For the text-containing cell, return its midpoint in [X, Y] coordinate format. 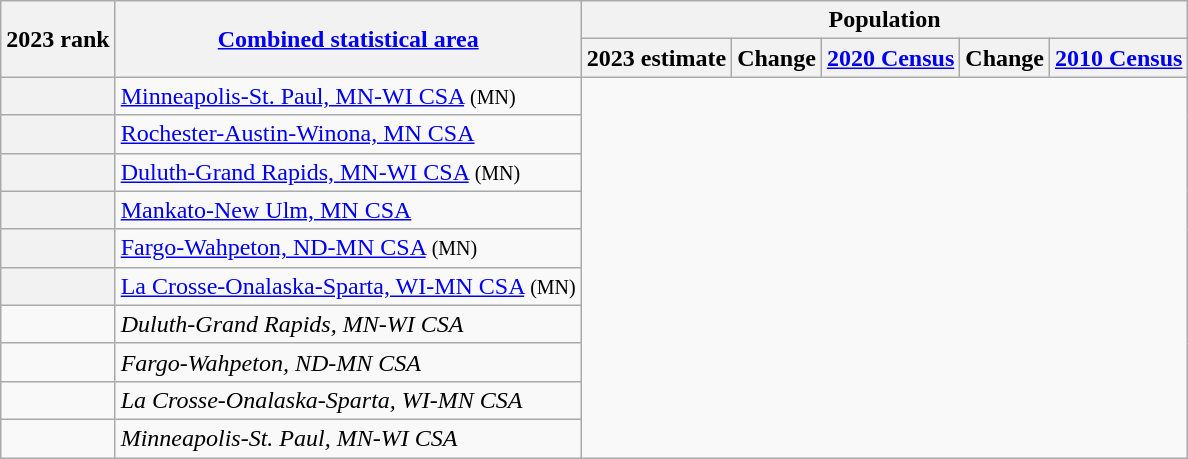
Fargo-Wahpeton, ND-MN CSA [348, 362]
2020 Census [890, 58]
Minneapolis-St. Paul, MN-WI CSA [348, 438]
La Crosse-Onalaska-Sparta, WI-MN CSA (MN) [348, 286]
Fargo-Wahpeton, ND-MN CSA (MN) [348, 248]
2023 estimate [656, 58]
Duluth-Grand Rapids, MN-WI CSA [348, 324]
2023 rank [58, 39]
La Crosse-Onalaska-Sparta, WI-MN CSA [348, 400]
Rochester-Austin-Winona, MN CSA [348, 134]
Duluth-Grand Rapids, MN-WI CSA (MN) [348, 172]
Combined statistical area [348, 39]
2010 Census [1119, 58]
Mankato-New Ulm, MN CSA [348, 210]
Population [884, 20]
Minneapolis-St. Paul, MN-WI CSA (MN) [348, 96]
